Scan for the cell matching the given text and deliver its (X, Y) coordinate at center. 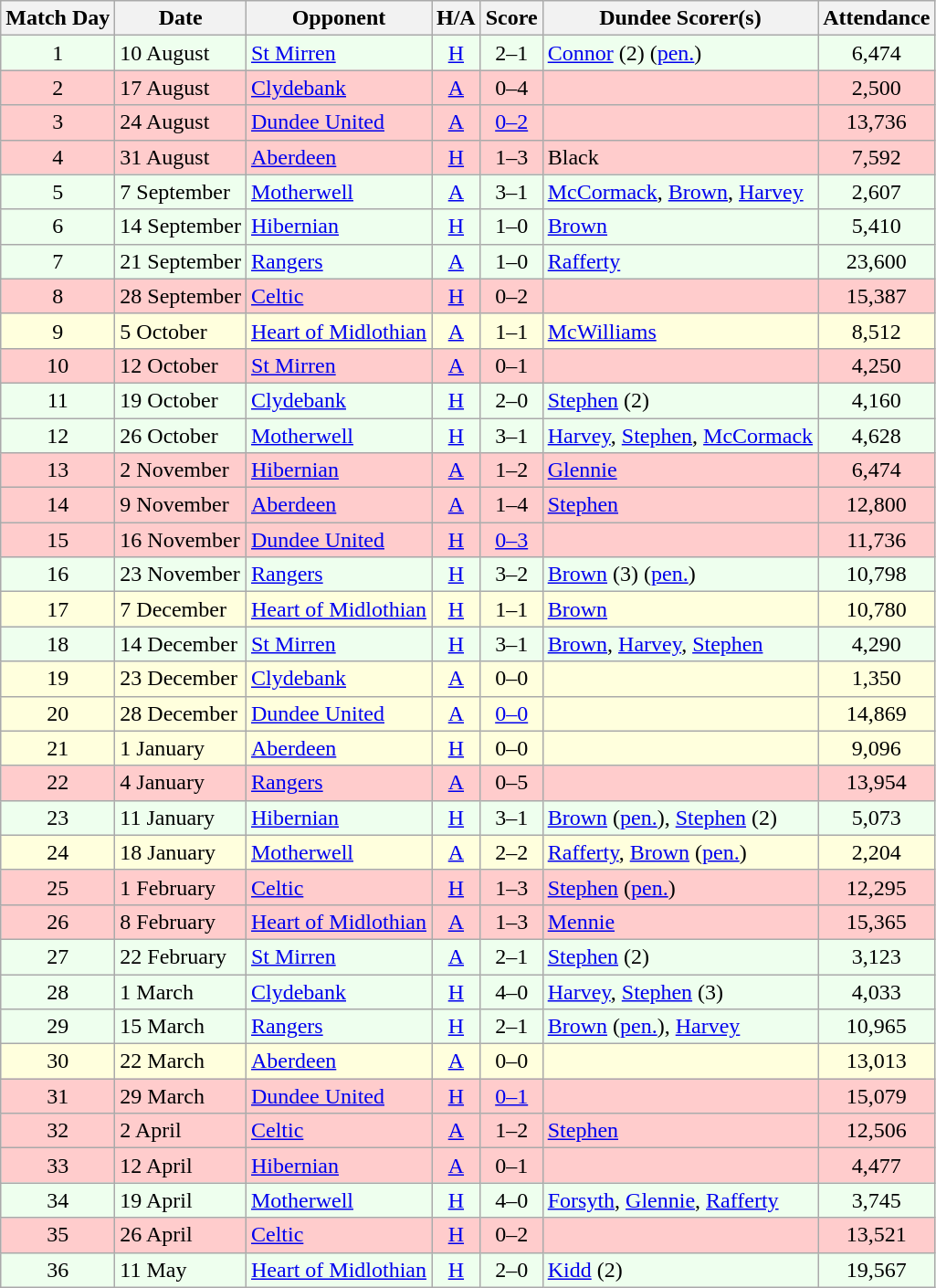
1 March (181, 991)
35 (58, 1235)
14 December (181, 644)
27 (58, 956)
9 November (181, 505)
17 (58, 609)
4 (58, 157)
6 (58, 227)
15 March (181, 1027)
Attendance (877, 18)
Forsyth, Glennie, Rafferty (679, 1200)
2,500 (877, 88)
12,506 (877, 1131)
Score (511, 18)
Dundee Scorer(s) (679, 18)
2–2 (511, 852)
0–5 (511, 783)
4,160 (877, 400)
1–4 (511, 505)
23 (58, 818)
24 August (181, 122)
11 (58, 400)
Connor (2) (pen.) (679, 53)
3 (58, 122)
0–4 (511, 88)
12 (58, 436)
28 December (181, 713)
Harvey, Stephen, McCormack (679, 436)
4 January (181, 783)
20 (58, 713)
5,410 (877, 227)
11 May (181, 1270)
28 September (181, 296)
2,204 (877, 852)
18 January (181, 852)
15,365 (877, 922)
34 (58, 1200)
15 (58, 540)
H/A (456, 18)
10 August (181, 53)
11,736 (877, 540)
10,780 (877, 609)
Stephen (pen.) (679, 887)
Brown (pen.), Stephen (2) (679, 818)
8,512 (877, 331)
McWilliams (679, 331)
7 September (181, 192)
26 October (181, 436)
1 January (181, 748)
23,600 (877, 261)
9,096 (877, 748)
Black (679, 157)
7 December (181, 609)
33 (58, 1166)
30 (58, 1061)
24 (58, 852)
10,965 (877, 1027)
19,567 (877, 1270)
0–3 (511, 540)
22 March (181, 1061)
2 (58, 88)
2 April (181, 1131)
8 (58, 296)
23 December (181, 679)
5 October (181, 331)
Date (181, 18)
Opponent (338, 18)
11 January (181, 818)
23 November (181, 575)
29 March (181, 1096)
19 (58, 679)
13,013 (877, 1061)
17 August (181, 88)
10,798 (877, 575)
26 (58, 922)
1 (58, 53)
Brown (3) (pen.) (679, 575)
4,477 (877, 1166)
19 October (181, 400)
1 February (181, 887)
14 September (181, 227)
19 April (181, 1200)
4,290 (877, 644)
4,250 (877, 365)
25 (58, 887)
Brown, Harvey, Stephen (679, 644)
12,800 (877, 505)
Rafferty, Brown (pen.) (679, 852)
Kidd (2) (679, 1270)
13,521 (877, 1235)
10 (58, 365)
13 (58, 470)
15,079 (877, 1096)
4,033 (877, 991)
2,607 (877, 192)
16 November (181, 540)
3,123 (877, 956)
14,869 (877, 713)
Match Day (58, 18)
2 November (181, 470)
7 (58, 261)
21 September (181, 261)
3–2 (511, 575)
29 (58, 1027)
5,073 (877, 818)
31 August (181, 157)
12 October (181, 365)
26 April (181, 1235)
31 (58, 1096)
McCormack, Brown, Harvey (679, 192)
14 (58, 505)
4,628 (877, 436)
13,736 (877, 122)
13,954 (877, 783)
Mennie (679, 922)
15,387 (877, 296)
16 (58, 575)
Harvey, Stephen (3) (679, 991)
22 (58, 783)
7,592 (877, 157)
21 (58, 748)
32 (58, 1131)
Brown (pen.), Harvey (679, 1027)
8 February (181, 922)
22 February (181, 956)
3,745 (877, 1200)
36 (58, 1270)
5 (58, 192)
12 April (181, 1166)
Glennie (679, 470)
Rafferty (679, 261)
12,295 (877, 887)
18 (58, 644)
9 (58, 331)
1,350 (877, 679)
28 (58, 991)
